Provide the (x, y) coordinate of the cell's center where the given text is located.  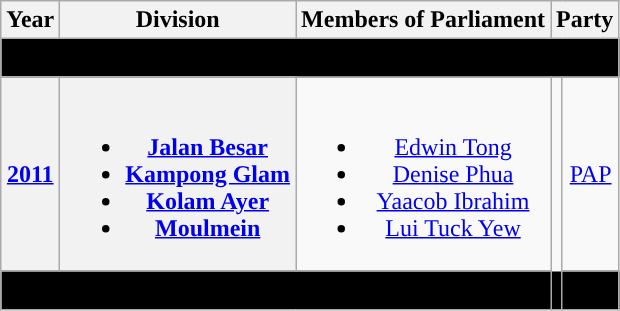
Jalan BesarKampong GlamKolam AyerMoulmein (178, 174)
2011 (30, 174)
Constituency abolished (2015) (310, 290)
Edwin TongDenise PhuaYaacob IbrahimLui Tuck Yew (424, 174)
Formation (310, 58)
Members of Parliament (424, 20)
Year (30, 20)
Division (178, 20)
Party (585, 20)
PAP (590, 174)
